Extract the (x, y) coordinate from the center of the cell holding the provided text.  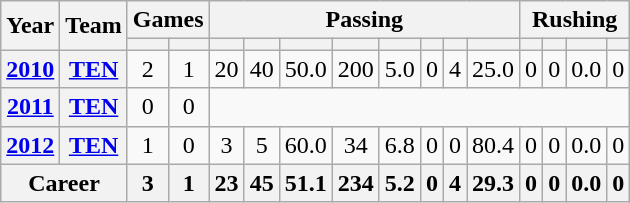
Career (64, 183)
Games (168, 20)
2010 (30, 69)
2011 (30, 107)
50.0 (306, 69)
2 (148, 69)
Passing (364, 20)
45 (262, 183)
Rushing (575, 20)
23 (226, 183)
25.0 (492, 69)
34 (356, 145)
2012 (30, 145)
6.8 (400, 145)
60.0 (306, 145)
5.2 (400, 183)
200 (356, 69)
Team (94, 26)
40 (262, 69)
29.3 (492, 183)
234 (356, 183)
5 (262, 145)
20 (226, 69)
5.0 (400, 69)
51.1 (306, 183)
Year (30, 26)
80.4 (492, 145)
